Return the (x, y) coordinate for the center point of the cell that contains the specified text.  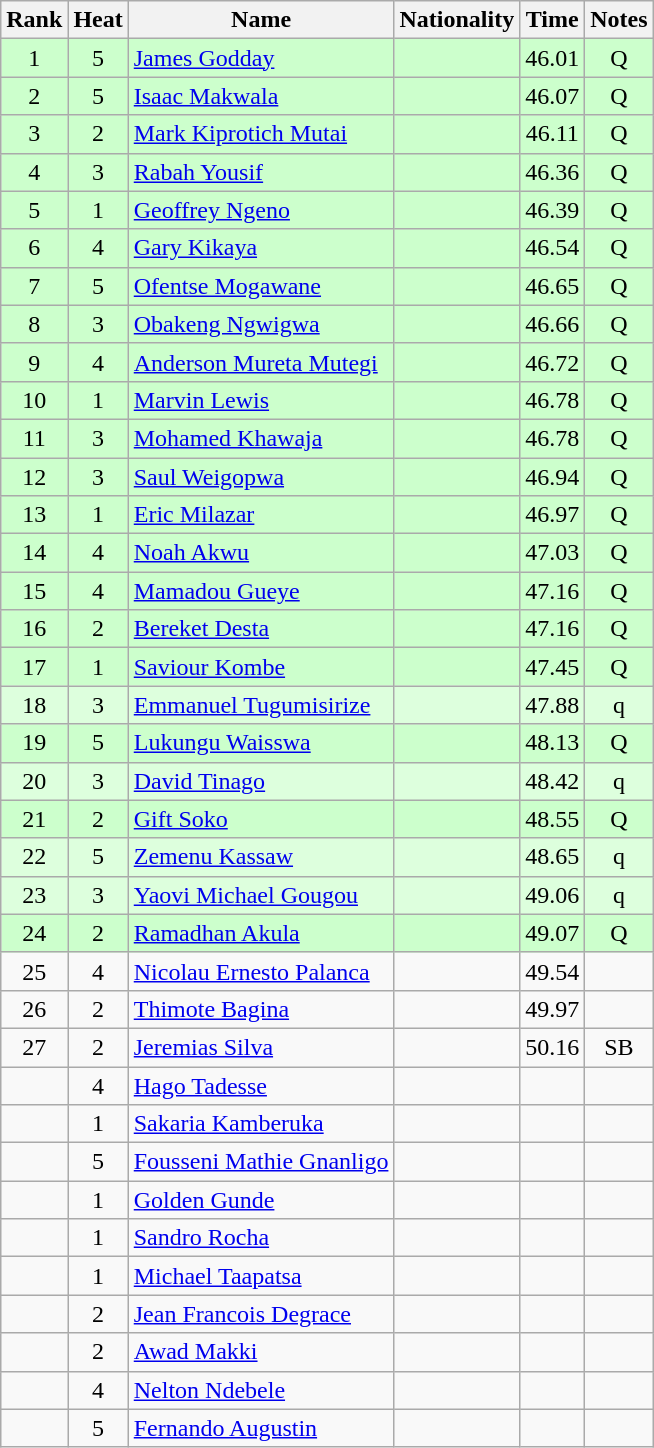
48.55 (552, 819)
20 (34, 781)
Rank (34, 20)
Saviour Kombe (261, 667)
Mamadou Gueye (261, 591)
Hago Tadesse (261, 1085)
James Godday (261, 58)
Lukungu Waisswa (261, 743)
47.45 (552, 667)
Thimote Bagina (261, 1009)
Sakaria Kamberuka (261, 1124)
15 (34, 591)
24 (34, 933)
Awad Makki (261, 1352)
Mohamed Khawaja (261, 438)
47.03 (552, 553)
49.06 (552, 895)
46.07 (552, 96)
SB (619, 1047)
Fernando Augustin (261, 1428)
Bereket Desta (261, 629)
Anderson Mureta Mutegi (261, 362)
47.88 (552, 705)
9 (34, 362)
Gift Soko (261, 819)
21 (34, 819)
Ramadhan Akula (261, 933)
Ofentse Mogawane (261, 286)
Zemenu Kassaw (261, 857)
46.11 (552, 134)
19 (34, 743)
46.39 (552, 210)
Marvin Lewis (261, 400)
Obakeng Ngwigwa (261, 324)
49.97 (552, 1009)
Nationality (457, 20)
Geoffrey Ngeno (261, 210)
Noah Akwu (261, 553)
10 (34, 400)
48.13 (552, 743)
48.42 (552, 781)
50.16 (552, 1047)
49.54 (552, 971)
Name (261, 20)
26 (34, 1009)
Heat (98, 20)
Michael Taapatsa (261, 1276)
46.72 (552, 362)
Fousseni Mathie Gnanligo (261, 1162)
46.97 (552, 515)
46.54 (552, 248)
25 (34, 971)
Isaac Makwala (261, 96)
16 (34, 629)
13 (34, 515)
46.01 (552, 58)
46.94 (552, 477)
Gary Kikaya (261, 248)
Time (552, 20)
27 (34, 1047)
46.66 (552, 324)
17 (34, 667)
Jeremias Silva (261, 1047)
48.65 (552, 857)
46.36 (552, 172)
Nelton Ndebele (261, 1390)
14 (34, 553)
Eric Milazar (261, 515)
6 (34, 248)
7 (34, 286)
Yaovi Michael Gougou (261, 895)
Golden Gunde (261, 1200)
46.65 (552, 286)
Sandro Rocha (261, 1238)
22 (34, 857)
Rabah Yousif (261, 172)
11 (34, 438)
Jean Francois Degrace (261, 1314)
23 (34, 895)
Saul Weigopwa (261, 477)
Mark Kiprotich Mutai (261, 134)
Emmanuel Tugumisirize (261, 705)
Notes (619, 20)
12 (34, 477)
David Tinago (261, 781)
Nicolau Ernesto Palanca (261, 971)
18 (34, 705)
49.07 (552, 933)
8 (34, 324)
